Locate the cell with the specified text and output its (X, Y) center coordinate. 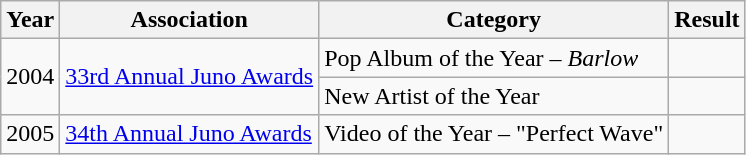
34th Annual Juno Awards (190, 134)
Association (190, 20)
New Artist of the Year (494, 96)
33rd Annual Juno Awards (190, 77)
Video of the Year – "Perfect Wave" (494, 134)
Result (707, 20)
Pop Album of the Year – Barlow (494, 58)
Category (494, 20)
2004 (30, 77)
Year (30, 20)
2005 (30, 134)
